Find where the given text appears and provide that cell's center as [x, y] coordinate. 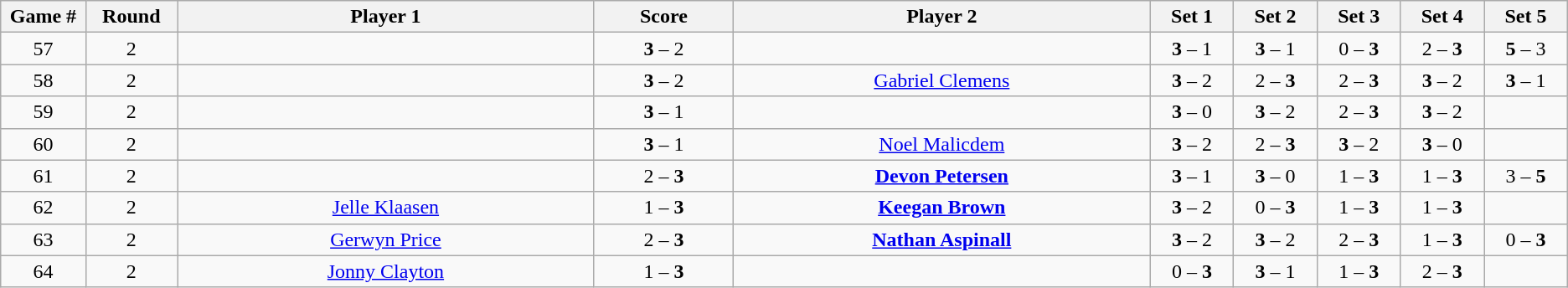
62 [44, 208]
64 [44, 271]
Set 4 [1442, 17]
Set 1 [1192, 17]
Game # [44, 17]
Nathan Aspinall [941, 239]
Set 5 [1526, 17]
57 [44, 49]
Gerwyn Price [386, 239]
Keegan Brown [941, 208]
60 [44, 144]
Noel Malicdem [941, 144]
58 [44, 80]
Round [131, 17]
Player 2 [941, 17]
Jelle Klaasen [386, 208]
63 [44, 239]
59 [44, 112]
Devon Petersen [941, 176]
Gabriel Clemens [941, 80]
Player 1 [386, 17]
Jonny Clayton [386, 271]
5 – 3 [1526, 49]
Set 2 [1276, 17]
3 – 5 [1526, 176]
Set 3 [1359, 17]
Score [663, 17]
61 [44, 176]
